Scan for the cell matching the given text and deliver its (X, Y) coordinate at center. 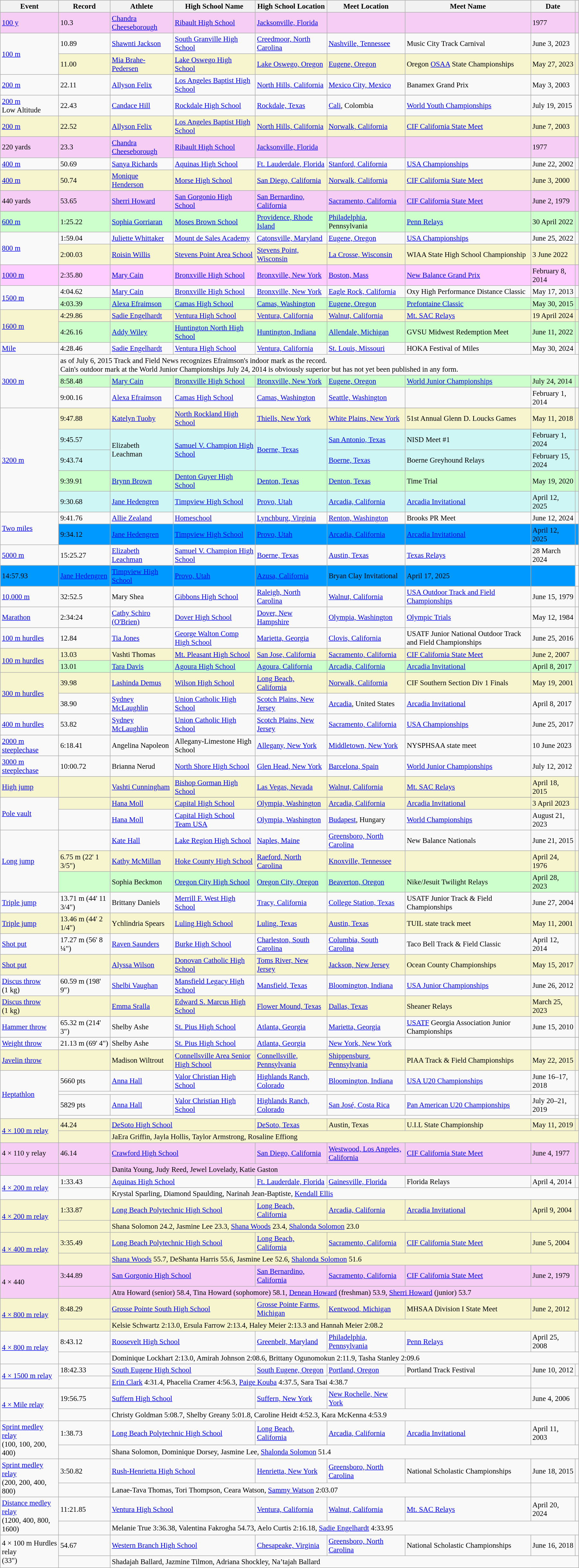
May 19, 2001 (553, 683)
Raleigh, North Carolina (291, 597)
Greenbelt, Maryland (291, 1342)
300 m hurdles (30, 693)
February 1, 2024 (553, 439)
Luling, Texas (291, 923)
4 × 100 m Hurdles relay (33") (30, 1552)
USA Junior Championships (468, 986)
South Eugene High School (183, 1370)
San José, Costa Rica (366, 1105)
Pan American U20 Championships (468, 1105)
Lake Oswego, Oregon (291, 64)
2:34:24 (84, 617)
Oregon OSAA State Championships (468, 64)
June 10, 2012 (553, 1370)
June 7, 2003 (553, 127)
WIAA State High School Championship (468, 254)
Music City Track Carnival (468, 44)
Donovan Catholic High School (214, 965)
Heptathlon (30, 1094)
Allie Zealand (142, 518)
1:33.87 (84, 1210)
50.74 (84, 180)
1:59.04 (84, 238)
Lashinda Demus (142, 683)
MHSAA Division I State Meet (468, 1309)
April 20, 2024 (553, 1509)
Grosse Pointe South High School (183, 1309)
1500 m (30, 297)
Catonsville, Maryland (291, 238)
Vashti Thomas (142, 655)
Glen Head, New York (291, 766)
Brianna Nerud (142, 766)
Mount de Sales Academy (214, 238)
600 m (30, 222)
Burke High School (214, 944)
Sanya Richards (142, 164)
2000 m steeplechase (30, 745)
USA Outdoor Track and Field Championships (468, 597)
April 11, 2003 (553, 1433)
9:39.91 (84, 481)
Bryan Clay Invitational (366, 576)
Renton, Washington (366, 518)
Stevens Point, Wisconsin (291, 254)
North Shore High School (214, 766)
North Rockland High School (214, 419)
June 12, 2024 (553, 518)
New Balance Nationals (468, 840)
Knoxville, Tennessee (366, 861)
Thiells, New York (291, 419)
Jackson, New Jersey (366, 965)
June 11, 2022 (553, 332)
Monique Henderson (142, 180)
San Jose, California (291, 655)
Dover High School (214, 617)
9:30.68 (84, 502)
June 25, 2022 (553, 238)
Flower Mound, Texas (291, 1006)
San Antonio, Texas (366, 439)
High jump (30, 787)
10.3 (84, 23)
Boerne Greyhound Relays (468, 460)
10.89 (84, 44)
9:45.57 (84, 439)
High School Name (214, 6)
17.27 m (56' 8 ¼") (84, 944)
Sherri Howard (142, 201)
Mile (30, 349)
39.98 (84, 683)
22.52 (84, 127)
May 11, 2001 (553, 923)
Brynn Brown (142, 481)
NYSPHSAA state meet (468, 745)
Crawford High School (183, 1153)
Luling High School (214, 923)
George Walton Comp High School (214, 638)
May 15, 2017 (553, 965)
10 June 2023 (553, 745)
Agoura, California (291, 667)
Creedmoor, North Carolina (291, 44)
Melanie True 3:36.38, Valentina Fakrogha 54.73, Aelo Curtis 2:16.18, Sadie Engelhardt 4:33.95 (344, 1528)
Long jump (30, 861)
Shana Woods 55.7, DeShanta Harris 55.6, Jasmine Lee 52.6, Shalonda Solomon 51.6 (344, 1260)
Oregon City High School (214, 882)
1600 m (30, 326)
Allendale, Michigan (366, 332)
May 3, 2003 (553, 85)
5829 pts (84, 1105)
New Balance Grand Prix (468, 275)
9:43.74 (84, 460)
February 15, 2024 (553, 460)
9:34.12 (84, 535)
USATF Georgia Association Junior Championships (468, 1027)
Providence, Rhode Island (291, 222)
Lanae-Tava Thomas, Tori Thompson, Ceara Watson, Sammy Watson 2:03.07 (321, 1490)
New York, New York (366, 1044)
June 5, 2004 (553, 1243)
11:21.85 (84, 1509)
Emma Sralla (142, 1006)
February 1, 2014 (553, 398)
13.01 (84, 667)
DeSoto, Texas (291, 1125)
Sophia Gorriaran (142, 222)
NISD Meet #1 (468, 439)
Lake Oswego High School (214, 64)
June 3, 2000 (553, 180)
4 × 1500 m relay (30, 1376)
USA U20 Championships (468, 1081)
June 25, 2017 (553, 725)
Capital High School (214, 803)
World Youth Championships (468, 106)
5660 pts (84, 1081)
Allegany, New York (291, 745)
Gainesville, Florida (366, 1182)
Grosse Pointe Farms, Michigan (291, 1309)
Sheaner Relays (468, 1006)
1:25.22 (84, 222)
Ychlindria Spears (142, 923)
Boston, Mass (366, 275)
Banamex Grand Prix (468, 85)
3:50.82 (84, 1471)
Mia Brahe-Pedersen (142, 64)
Portland, Oregon (366, 1370)
CIF Southern Section Div 1 Finals (468, 683)
April 17, 2025 (468, 576)
Two miles (30, 528)
April 25, 2008 (553, 1342)
Henrietta, New York (291, 1471)
4:29.86 (84, 316)
Bishop Gorman High School (214, 787)
Morse High School (214, 180)
21.13 m (69' 4") (84, 1044)
4:03.39 (84, 304)
Weight throw (30, 1044)
Cathy Schiro (O'Brien) (142, 617)
Katelyn Tuohy (142, 419)
May 11, 2019 (553, 1125)
54.67 (84, 1546)
July 20–21, 2019 (553, 1105)
Barcelona, Spain (366, 766)
April 18, 2015 (553, 787)
3 June 2022 (553, 254)
June 27, 2004 (553, 903)
USATF Junior Track & Field Championships (468, 903)
Candace Hill (142, 106)
8:48.29 (84, 1309)
Seattle, Washington (366, 398)
Dallas, Texas (366, 1006)
4 × 100 m relay (30, 1131)
February 8, 2014 (553, 275)
Mary Shea (142, 597)
Suffern, New York (291, 1399)
3:35.49 (84, 1243)
Beaverton, Oregon (366, 882)
Columbia, South Carolina (366, 944)
15:25.27 (84, 555)
Raven Saunders (142, 944)
53.82 (84, 725)
Juliette Whittaker (142, 238)
June 2, 2007 (553, 655)
June 26, 2012 (553, 986)
Huntington, Indiana (291, 332)
HOKA Festival of Miles (468, 349)
440 yards (30, 201)
3:44.89 (84, 1276)
June 4, 2006 (553, 1399)
June 25, 2016 (553, 638)
La Crosse, Wisconsin (366, 254)
Nashville, Tennessee (366, 44)
12.84 (84, 638)
65.32 m (214' 3") (84, 1027)
51st Annual Glenn D. Loucks Games (468, 419)
11.00 (84, 64)
August 21, 2023 (553, 820)
College Station, Texas (366, 903)
May 30, 2024 (553, 349)
100 m (30, 54)
May 12, 1984 (553, 617)
Shana Solomon, Dominique Dorsey, Jasmine Lee, Shalonda Solomon 51.4 (344, 1452)
Vashti Cunningham (142, 787)
Mansfield Legacy High School (214, 986)
Christy Goldman 5:08.7, Shelby Greany 5:01.8, Caroline Heidt 4:52.3, Kara McKenna 4:53.9 (344, 1415)
13.03 (84, 655)
Kate Hall (142, 840)
4:04.62 (84, 292)
Naples, Maine (291, 840)
Dominique Lockhart 2:13.0, Amirah Johnson 2:08.6, Brittany Ogunomokun 2:11.9, Tasha Stanley 2:09.6 (344, 1358)
Atra Howard (senior) 58.4, Tina Howard (sophomore) 58.1, Denean Howard (freshman) 53.9, Sherri Howard (junior) 53.7 (344, 1292)
June 4, 1977 (553, 1153)
19 April 2024 (553, 316)
April 9, 2004 (553, 1210)
Agoura High School (214, 667)
Olympic Trials (468, 617)
Connellsville Area Senior High School (214, 1060)
Mt. Pleasant High School (214, 655)
July 24, 2014 (553, 381)
100 y (30, 23)
38.90 (84, 704)
19:56.75 (84, 1399)
Budapest, Hungary (366, 820)
Lake Region High School (214, 840)
3000 m steeplechase (30, 766)
Krystal Sparling, Diamond Spaulding, Narinah Jean-Baptiste, Kendall Ellis (344, 1194)
Distance medley relay(1200, 400, 800, 1600) (30, 1516)
23.3 (84, 147)
July 12, 2012 (553, 766)
6.75 m (22' 1 3/5") (84, 861)
Allegany-Limestone High School (214, 745)
May 11, 2018 (553, 419)
Brittany Daniels (142, 903)
Portland Track Festival (468, 1370)
Lynchburg, Virginia (291, 518)
Tracy, California (291, 903)
Stevens Point Area School (214, 254)
1:38.73 (84, 1433)
Danita Young, Judy Reed, Jewel Lovelady, Katie Gaston (344, 1170)
Mexico City, Mexico (366, 85)
6:18.41 (84, 745)
Mansfield, Texas (291, 986)
Madison Wiltrout (142, 1060)
5000 m (30, 555)
Nike/Jesuit Twilight Relays (468, 882)
800 m (30, 248)
Roisin Willis (142, 254)
July 19, 2015 (553, 106)
Meet Name (468, 6)
South Eugene, Oregon (291, 1370)
June 16, 2018 (553, 1546)
June 16–17, 2018 (553, 1081)
June 22, 2002 (553, 164)
DeSoto High School (183, 1125)
Rush-Henrietta High School (183, 1471)
200 mLow Altitude (30, 106)
April 12, 2014 (553, 944)
Javelin throw (30, 1060)
8:43.12 (84, 1342)
Texas Relays (468, 555)
Toms River, New Jersey (291, 965)
Denton Guyer High School (214, 481)
Record (84, 6)
4:28.46 (84, 349)
Cali, Colombia (366, 106)
Rockdale High School (214, 106)
Sprint medley relay(200, 200, 400, 800) (30, 1478)
10,000 m (30, 597)
Oxy High Performance Distance Classic (468, 292)
Edward S. Marcus High School (214, 1006)
220 yards (30, 147)
9:00.16 (84, 398)
May 27, 2023 (553, 64)
4 × 400 m relay (30, 1249)
High School Location (291, 6)
Clovis, California (366, 638)
53.65 (84, 201)
44.24 (84, 1125)
3 April 2023 (553, 803)
Angelina Napoleon (142, 745)
PIAA Track & Field Championships (468, 1060)
9:47.88 (84, 419)
1:33.43 (84, 1182)
Athlete (142, 6)
Pole vault (30, 813)
Capital High SchoolTeam USA (214, 820)
Gibbons High School (214, 597)
Erin Clark 4:31.4, Phacelia Cramer 4:56.3, Paige Kouba 4:37.5, Sara Tsai 4:38.7 (321, 1382)
Oregon City, Oregon (291, 882)
Middletown, New York (366, 745)
4 × 110 y relay (30, 1153)
Western Branch High School (183, 1546)
Stanford, California (366, 164)
18:42.33 (84, 1370)
June 3, 2023 (553, 44)
June 2, 2012 (553, 1309)
1000 m (30, 275)
May 19, 2020 (553, 481)
22.43 (84, 106)
May 30, 2015 (553, 304)
June 18, 2015 (553, 1471)
Shadajah Ballard, Jazmine Tilmon, Adriana Shockley, Na’tajah Ballard (344, 1562)
South Granville High School (214, 44)
Tia Jones (142, 638)
Connellsville, Pennsylvania (291, 1060)
Roosevelt High School (183, 1342)
Westwood, Los Angeles, California (366, 1153)
Azusa, California (291, 576)
June 21, 2015 (553, 840)
Brooks PR Meet (468, 518)
Ocean County Championships (468, 965)
Wilson High School (214, 683)
Suffern High School (183, 1399)
30 April 2022 (553, 222)
Dover, New Hampshire (291, 617)
13.71 m (44' 11 3/4") (84, 903)
Moses Brown School (214, 222)
4 × 440 (30, 1282)
Chesapeake, Virginia (291, 1546)
13.46 m (44' 2 1/4") (84, 923)
May 22, 2015 (553, 1060)
Addy Wiley (142, 332)
Kathy McMillan (142, 861)
Event (30, 6)
Time Trial (468, 481)
Hammer throw (30, 1027)
Arcadia, United States (366, 704)
Marathon (30, 617)
U.I.L State Championship (468, 1125)
3200 m (30, 460)
Hoke County High School (214, 861)
9:41.76 (84, 518)
50.69 (84, 164)
GVSU Midwest Redemption Meet (468, 332)
60.59 m (198' 9") (84, 986)
Meet Location (366, 6)
April 24, 1976 (553, 861)
4 × Mile relay (30, 1404)
April 4, 2014 (553, 1182)
Raeford, North Carolina (291, 861)
April 28, 2023 (553, 882)
USATF Junior National Outdoor Track and Field Championships (468, 638)
14:57.93 (30, 576)
28 March 2024 (553, 555)
4:26.16 (84, 332)
Taco Bell Track & Field Classic (468, 944)
June 15, 1979 (553, 597)
White Plains, New York (366, 419)
New Rochelle, New York (366, 1399)
June 15, 2010 (553, 1027)
2:35.80 (84, 275)
Florida Relays (468, 1182)
JaEra Griffin, Jayla Hollis, Taylor Armstrong, Rosaline Effiong (344, 1137)
Prefontaine Classic (468, 304)
Eagle Rock, California (366, 292)
Las Vegas, Nevada (291, 787)
Sophia Beckmon (142, 882)
400 m hurdles (30, 725)
March 25, 2023 (553, 1006)
Charleston, South Carolina (291, 944)
3000 m (30, 382)
Shawnti Jackson (142, 44)
Kelsie Schwartz 2:13.0, Ersula Farrow 2:13.4, Haley Meier 2:13.3 and Hannah Meier 2:08.2 (344, 1325)
May 17, 2013 (553, 292)
Shana Solomon 24.2, Jasmine Lee 23.3, Shana Woods 23.4, Shalonda Solomon 23.0 (344, 1227)
Sprint medley relay(100, 100, 200, 400) (30, 1440)
World Championships (468, 820)
Kentwood, Michigan (366, 1309)
Rockdale, Texas (291, 106)
22.11 (84, 85)
46.14 (84, 1153)
Date (553, 6)
Shippensburg, Pennsylvania (366, 1060)
TUIL state track meet (468, 923)
Huntington North High School (214, 332)
Tara Davis (142, 667)
Shelbi Vaughan (142, 986)
Merrill F. West High School (214, 903)
8:58.48 (84, 381)
32:52.5 (84, 597)
2:00.03 (84, 254)
10:00.72 (84, 766)
Homeschool (214, 518)
Alyssa Wilson (142, 965)
St. Louis, Missouri (366, 349)
